Find where the given text appears and provide that cell's center as (X, Y) coordinate. 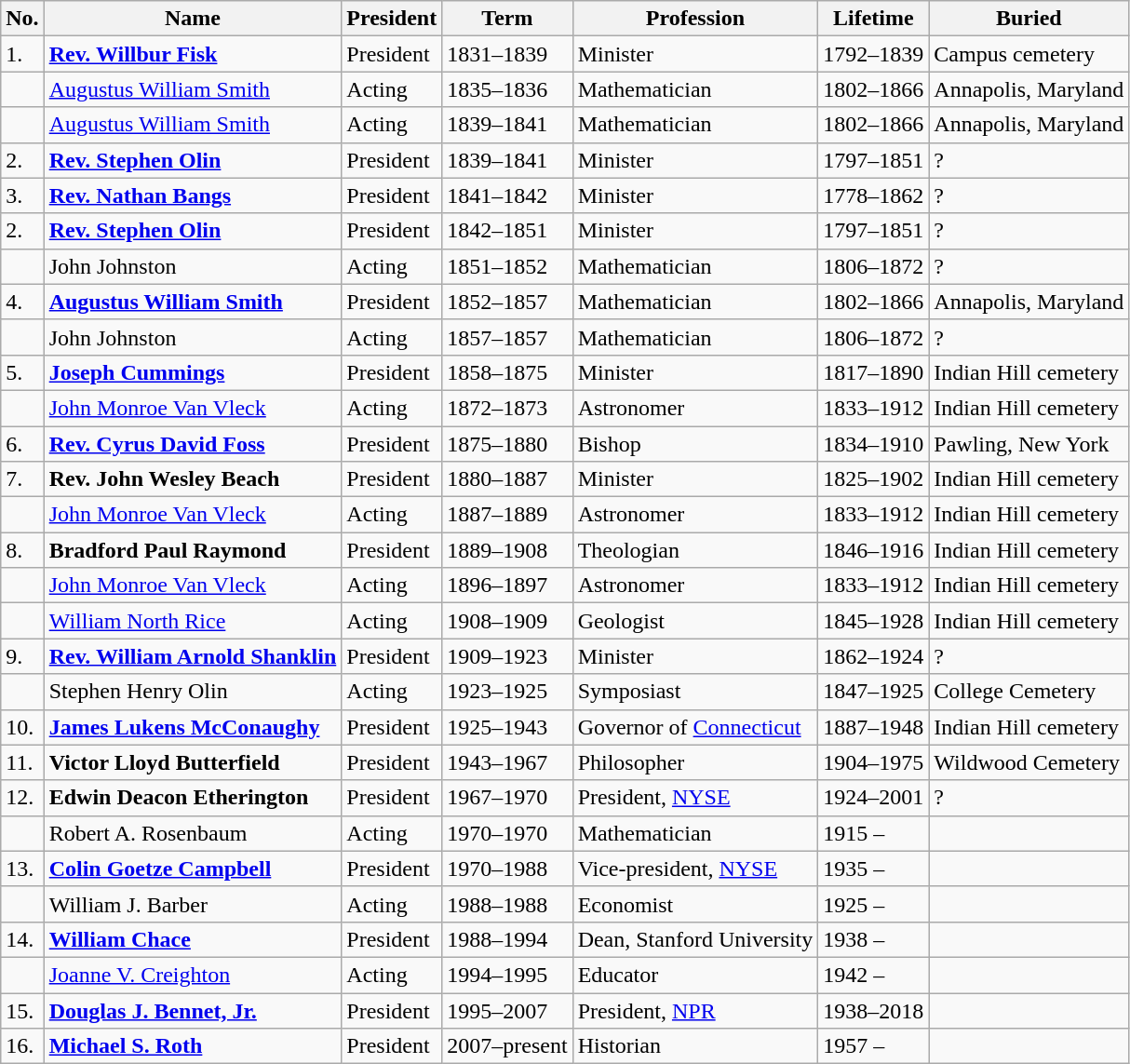
1852–1857 (507, 302)
1924–2001 (873, 798)
1908–1909 (507, 621)
President, NYSE (695, 798)
Bradford Paul Raymond (193, 550)
1887–1889 (507, 515)
1857–1857 (507, 337)
1995–2007 (507, 1010)
1817–1890 (873, 372)
Governor of Connecticut (695, 727)
Campus cemetery (1029, 54)
Wildwood Cemetery (1029, 762)
1778–1862 (873, 195)
1994–1995 (507, 975)
Rev. William Arnold Shanklin (193, 656)
1970–1988 (507, 869)
1834–1910 (873, 444)
1943–1967 (507, 762)
1938–2018 (873, 1010)
1904–1975 (873, 762)
12. (22, 798)
15. (22, 1010)
1875–1880 (507, 444)
1988–1994 (507, 939)
Victor Lloyd Butterfield (193, 762)
1967–1970 (507, 798)
10. (22, 727)
1858–1875 (507, 372)
Joseph Cummings (193, 372)
Name (193, 19)
4. (22, 302)
1938 – (873, 939)
1942 – (873, 975)
16. (22, 1046)
1851–1852 (507, 266)
James Lukens McConaughy (193, 727)
1847–1925 (873, 692)
1896–1897 (507, 586)
Colin Goetze Campbell (193, 869)
Douglas J. Bennet, Jr. (193, 1010)
1970–1970 (507, 833)
Michael S. Roth (193, 1046)
1831–1839 (507, 54)
2007–present (507, 1046)
Robert A. Rosenbaum (193, 833)
Symposiast (695, 692)
Philosopher (695, 762)
Educator (695, 975)
Joanne V. Creighton (193, 975)
1872–1873 (507, 408)
1825–1902 (873, 479)
1845–1928 (873, 621)
Rev. Willbur Fisk (193, 54)
1923–1925 (507, 692)
Edwin Deacon Etherington (193, 798)
Profession (695, 19)
Dean, Stanford University (695, 939)
1792–1839 (873, 54)
3. (22, 195)
William J. Barber (193, 904)
Lifetime (873, 19)
Economist (695, 904)
Vice-president, NYSE (695, 869)
1915 – (873, 833)
William North Rice (193, 621)
1957 – (873, 1046)
1889–1908 (507, 550)
1. (22, 54)
Theologian (695, 550)
1862–1924 (873, 656)
1841–1842 (507, 195)
1880–1887 (507, 479)
Buried (1029, 19)
9. (22, 656)
13. (22, 869)
Bishop (695, 444)
Stephen Henry Olin (193, 692)
1835–1836 (507, 89)
Rev. Cyrus David Foss (193, 444)
7. (22, 479)
8. (22, 550)
1887–1948 (873, 727)
Pawling, New York (1029, 444)
Term (507, 19)
1925–1943 (507, 727)
William Chace (193, 939)
1842–1851 (507, 231)
6. (22, 444)
1846–1916 (873, 550)
President, NPR (695, 1010)
No. (22, 19)
Geologist (695, 621)
Rev. Nathan Bangs (193, 195)
1925 – (873, 904)
Rev. John Wesley Beach (193, 479)
1909–1923 (507, 656)
Historian (695, 1046)
College Cemetery (1029, 692)
1935 – (873, 869)
14. (22, 939)
1988–1988 (507, 904)
11. (22, 762)
5. (22, 372)
